For the text-containing cell, return its midpoint in (X, Y) coordinate format. 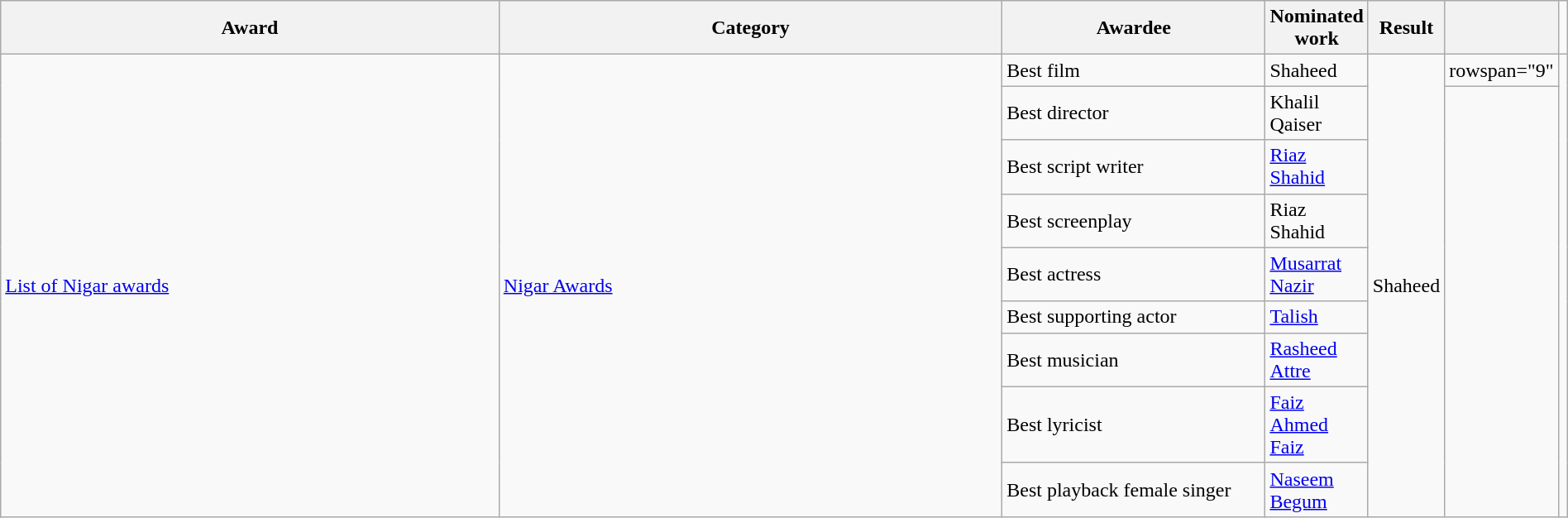
Awardee (1134, 28)
Best film (1134, 70)
Best actress (1134, 275)
Musarrat Nazir (1317, 275)
Best musician (1134, 359)
Best supporting actor (1134, 317)
Best script writer (1134, 167)
List of Nigar awards (250, 286)
Result (1406, 28)
Best director (1134, 113)
Talish (1317, 317)
Category (750, 28)
Naseem Begum (1317, 490)
rowspan="9" (1502, 70)
Award (250, 28)
Best screenplay (1134, 220)
Rasheed Attre (1317, 359)
Khalil Qaiser (1317, 113)
Nigar Awards (750, 286)
Faiz Ahmed Faiz (1317, 424)
Nominated work (1317, 28)
Best lyricist (1134, 424)
Best playback female singer (1134, 490)
